Locate the cell with the specified text and output its (X, Y) center coordinate. 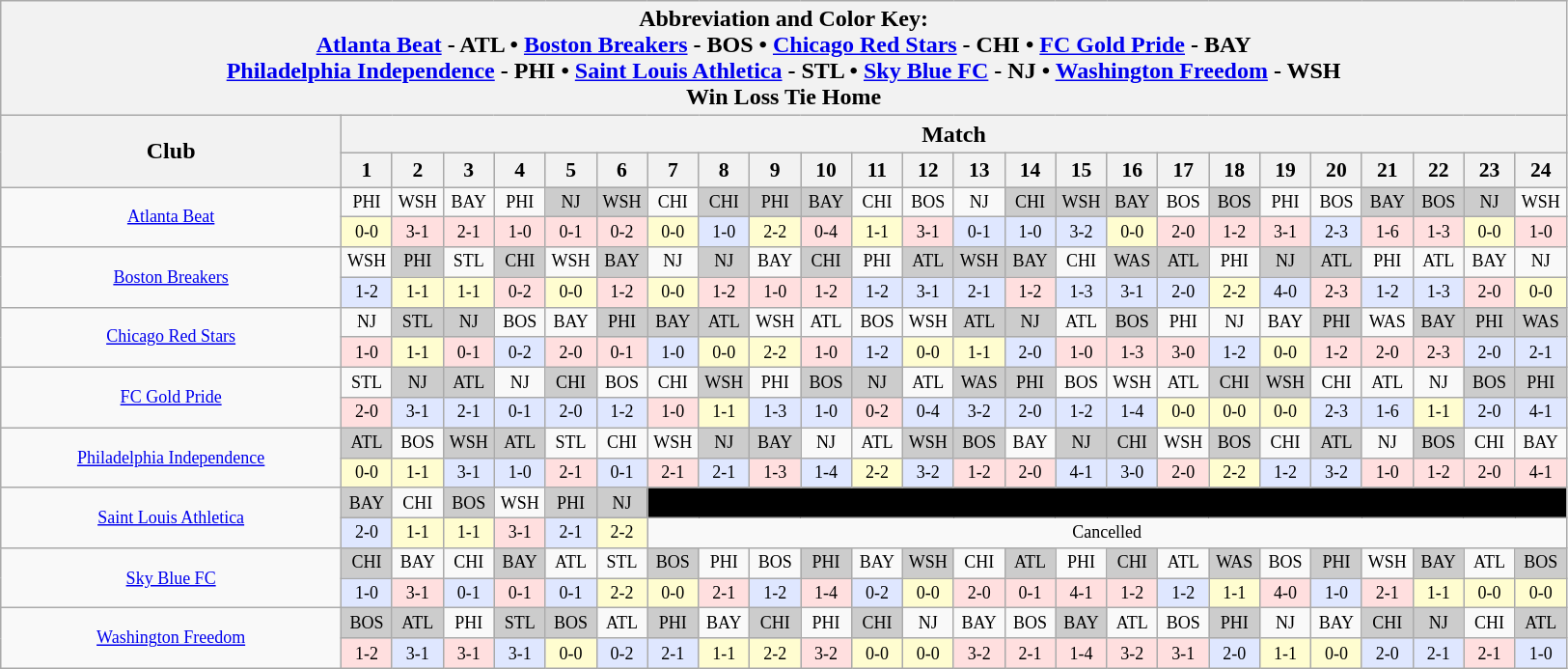
Atlanta Beat (172, 217)
Cancelled (1107, 533)
22 (1438, 170)
16 (1133, 170)
Sky Blue FC (172, 578)
Boston Breakers (172, 277)
20 (1335, 170)
10 (826, 170)
8 (724, 170)
19 (1285, 170)
Chicago Red Stars (172, 337)
Washington Freedom (172, 638)
Saint Louis Athletica (172, 517)
Philadelphia Independence (172, 458)
21 (1388, 170)
9 (776, 170)
Match (954, 134)
6 (621, 170)
24 (1540, 170)
Club (172, 152)
4 (519, 170)
11 (876, 170)
14 (1031, 170)
7 (674, 170)
23 (1490, 170)
1 (367, 170)
5 (571, 170)
18 (1235, 170)
FC Gold Pride (172, 398)
12 (928, 170)
2 (417, 170)
3 (469, 170)
13 (978, 170)
15 (1081, 170)
17 (1183, 170)
